Search for the cell housing the specified text and yield its [X, Y] center coordinate. 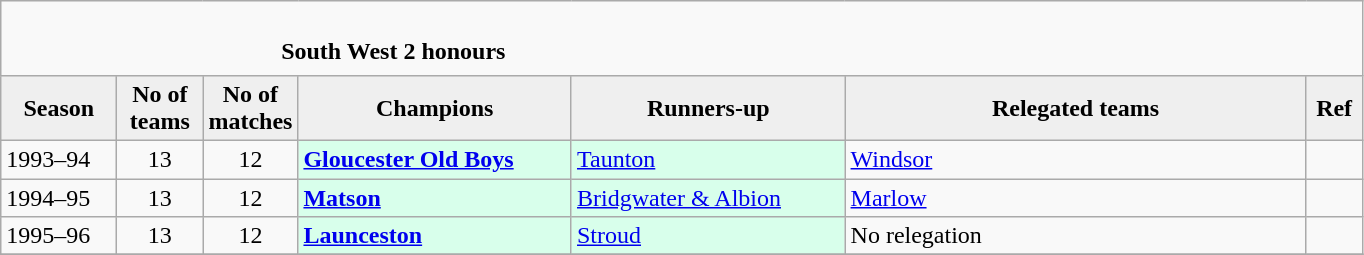
1993–94 [59, 159]
Ref [1334, 108]
Bridgwater & Albion [708, 197]
Marlow [1076, 197]
No relegation [1076, 236]
Gloucester Old Boys [435, 159]
Windsor [1076, 159]
Taunton [708, 159]
1994–95 [59, 197]
Champions [435, 108]
Stroud [708, 236]
Season [59, 108]
No of matches [250, 108]
1995–96 [59, 236]
No of teams [160, 108]
Relegated teams [1076, 108]
Matson [435, 197]
Runners-up [708, 108]
Launceston [435, 236]
